Scan for the cell matching the given text and deliver its (X, Y) coordinate at center. 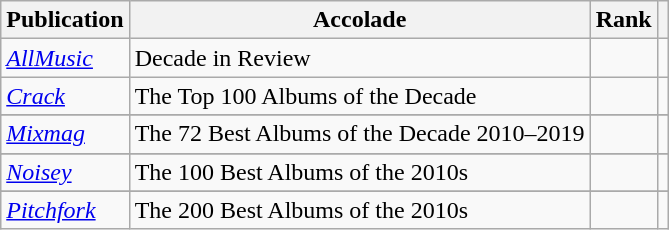
Decade in Review (360, 58)
Pitchfork (65, 210)
Crack (65, 96)
Rank (624, 20)
Publication (65, 20)
AllMusic (65, 58)
The 100 Best Albums of the 2010s (360, 172)
The Top 100 Albums of the Decade (360, 96)
The 200 Best Albums of the 2010s (360, 210)
Accolade (360, 20)
The 72 Best Albums of the Decade 2010–2019 (360, 134)
Noisey (65, 172)
Mixmag (65, 134)
